For the text-containing cell, return its midpoint in (X, Y) coordinate format. 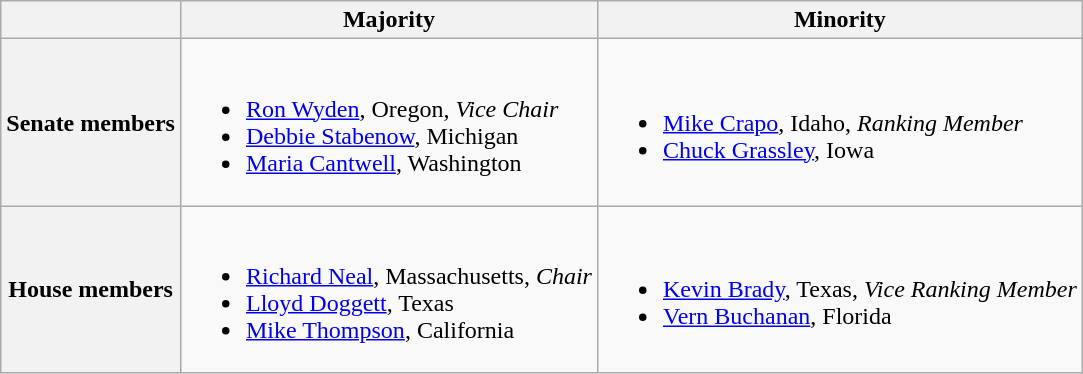
Ron Wyden, Oregon, Vice ChairDebbie Stabenow, MichiganMaria Cantwell, Washington (388, 122)
Kevin Brady, Texas, Vice Ranking MemberVern Buchanan, Florida (840, 290)
Senate members (91, 122)
Richard Neal, Massachusetts, ChairLloyd Doggett, TexasMike Thompson, California (388, 290)
House members (91, 290)
Mike Crapo, Idaho, Ranking MemberChuck Grassley, Iowa (840, 122)
Majority (388, 20)
Minority (840, 20)
